Determine the [X, Y] coordinate at the center of the cell enclosing the given text.  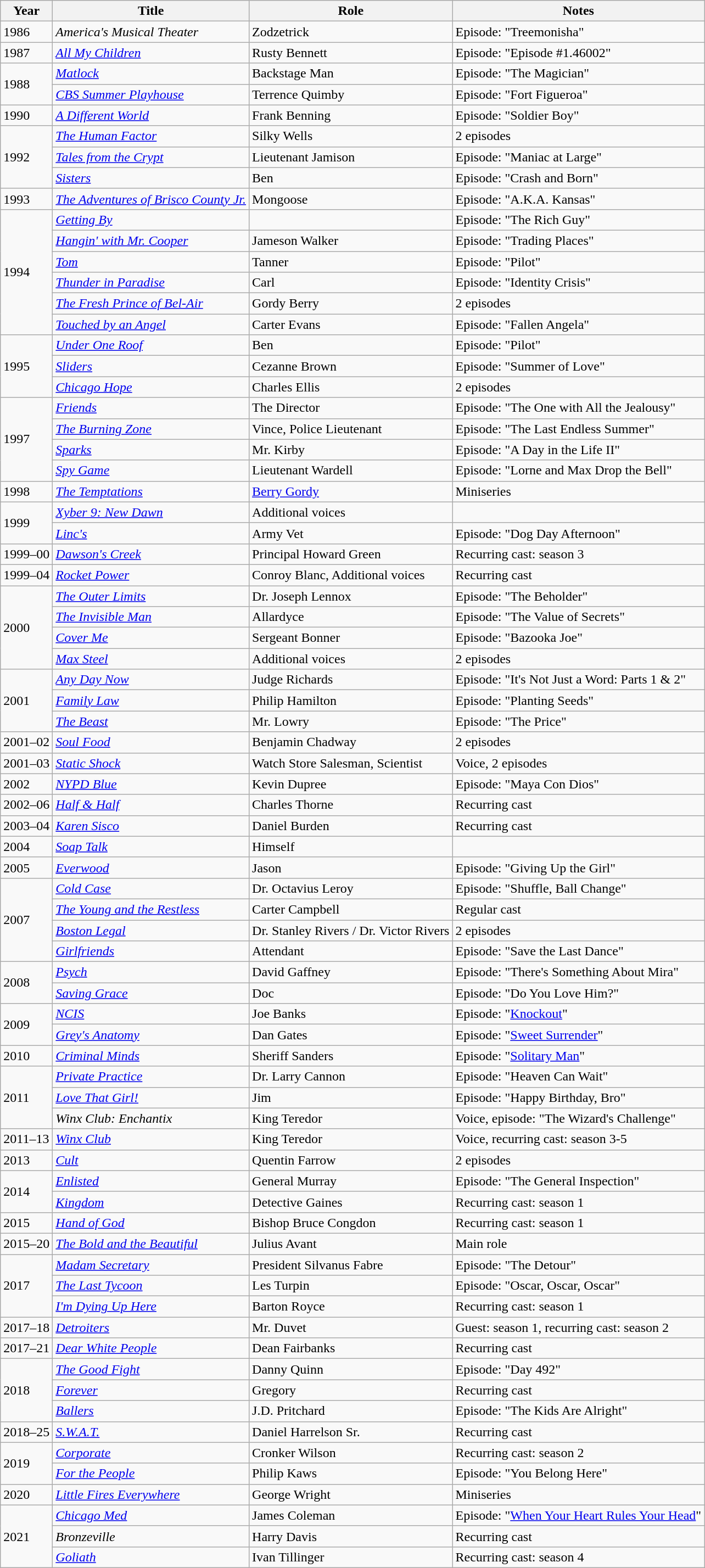
Lieutenant Jamison [351, 157]
Episode: "Fort Figueroa" [579, 94]
Episode: "The Price" [579, 721]
Role [351, 11]
Mongoose [351, 199]
2014 [26, 1191]
1992 [26, 157]
General Murray [351, 1181]
CBS Summer Playhouse [151, 94]
1987 [26, 53]
2003–04 [26, 826]
Episode: "Heaven Can Wait" [579, 1077]
Sliders [151, 366]
Episode: "There's Something About Mira" [579, 972]
Charles Ellis [351, 387]
Detroiters [151, 1328]
Any Day Now [151, 680]
Rusty Bennett [351, 53]
Spy Game [151, 471]
Tanner [351, 262]
Frank Benning [351, 115]
Psych [151, 972]
The Young and the Restless [151, 909]
Army Vet [351, 533]
Principal Howard Green [351, 554]
Episode: "Dog Day Afternoon" [579, 533]
Enlisted [151, 1181]
Boston Legal [151, 931]
Corporate [151, 1453]
Episode: "Oscar, Oscar, Oscar" [579, 1286]
Voice, 2 episodes [579, 763]
Mr. Kirby [351, 450]
2015 [26, 1223]
2021 [26, 1536]
Linc's [151, 533]
2015–20 [26, 1244]
Cezanne Brown [351, 366]
2007 [26, 920]
Philip Kaws [351, 1474]
Episode: "A Day in the Life II" [579, 450]
Episode: "Maniac at Large" [579, 157]
For the People [151, 1474]
Half & Half [151, 805]
President Silvanus Fabre [351, 1264]
Episode: "Solitary Man" [579, 1056]
Lieutenant Wardell [351, 471]
Episode: "Treemonisha" [579, 32]
Zodzetrick [351, 32]
Episode: "Episode #1.46002" [579, 53]
Cult [151, 1160]
Quentin Farrow [351, 1160]
S.W.A.T. [151, 1432]
Barton Royce [351, 1307]
The Burning Zone [151, 429]
Dean Fairbanks [351, 1348]
Notes [579, 11]
Recurring cast: season 3 [579, 554]
Watch Store Salesman, Scientist [351, 763]
The Good Fight [151, 1369]
Jameson Walker [351, 240]
Main role [579, 1244]
Episode: "It's Not Just a Word: Parts 1 & 2" [579, 680]
Episode: "The Beholder" [579, 596]
2000 [26, 627]
Episode: "Soldier Boy" [579, 115]
Everwood [151, 867]
Doc [351, 993]
Soul Food [151, 742]
Ivan Tillinger [351, 1557]
Episode: "The Magician" [579, 74]
The Last Tycoon [151, 1286]
Voice, recurring cast: season 3-5 [579, 1139]
Benjamin Chadway [351, 742]
Episode: "Day 492" [579, 1369]
2019 [26, 1463]
Thunder in Paradise [151, 283]
Charles Thorne [351, 805]
2004 [26, 847]
NCIS [151, 1014]
Cover Me [151, 638]
Regular cast [579, 909]
1990 [26, 115]
Sparks [151, 450]
The Temptations [151, 491]
NYPD Blue [151, 784]
2017 [26, 1285]
All My Children [151, 53]
Terrence Quimby [351, 94]
George Wright [351, 1494]
Rocket Power [151, 575]
Guest: season 1, recurring cast: season 2 [579, 1328]
1993 [26, 199]
Touched by an Angel [151, 324]
Episode: "Summer of Love" [579, 366]
2010 [26, 1056]
2013 [26, 1160]
Madam Secretary [151, 1264]
Episode: "Bazooka Joe" [579, 638]
Philip Hamilton [351, 701]
Kevin Dupree [351, 784]
Year [26, 11]
Dr. Stanley Rivers / Dr. Victor Rivers [351, 931]
2018 [26, 1390]
The Outer Limits [151, 596]
Love That Girl! [151, 1097]
Episode: "Fallen Angela" [579, 324]
Goliath [151, 1557]
Daniel Harrelson Sr. [351, 1432]
Episode: "You Belong Here" [579, 1474]
Les Turpin [351, 1286]
2002–06 [26, 805]
Mr. Duvet [351, 1328]
Cold Case [151, 888]
Karen Sisco [151, 826]
1994 [26, 272]
Little Fires Everywhere [151, 1494]
1999–04 [26, 575]
Chicago Hope [151, 387]
America's Musical Theater [151, 32]
Episode: "When Your Heart Rules Your Head" [579, 1515]
The Bold and the Beautiful [151, 1244]
Dan Gates [351, 1035]
2020 [26, 1494]
Gregory [351, 1390]
I'm Dying Up Here [151, 1307]
1988 [26, 84]
2011–13 [26, 1139]
Judge Richards [351, 680]
Episode: "Maya Con Dios" [579, 784]
The Invisible Man [151, 617]
Allardyce [351, 617]
Jim [351, 1097]
Chicago Med [151, 1515]
Silky Wells [351, 136]
Episode: "The Value of Secrets" [579, 617]
Carl [351, 283]
Episode: "The General Inspection" [579, 1181]
Himself [351, 847]
Harry Davis [351, 1536]
1986 [26, 32]
Danny Quinn [351, 1369]
Winx Club: Enchantix [151, 1118]
Episode: "Planting Seeds" [579, 701]
Sisters [151, 178]
Episode: "Lorne and Max Drop the Bell" [579, 471]
Family Law [151, 701]
David Gaffney [351, 972]
Episode: "The Detour" [579, 1264]
Recurring cast: season 2 [579, 1453]
1999 [26, 523]
Static Shock [151, 763]
2008 [26, 983]
Episode: "The Last Endless Summer" [579, 429]
Cronker Wilson [351, 1453]
A Different World [151, 115]
Episode: "Shuffle, Ball Change" [579, 888]
Episode: "The Kids Are Alright" [579, 1411]
Kingdom [151, 1202]
Sheriff Sanders [351, 1056]
Daniel Burden [351, 826]
Episode: "Save the Last Dance" [579, 951]
Mr. Lowry [351, 721]
2018–25 [26, 1432]
Criminal Minds [151, 1056]
Winx Club [151, 1139]
Bishop Bruce Congdon [351, 1223]
2001–03 [26, 763]
Xyber 9: New Dawn [151, 512]
Episode: "The Rich Guy" [579, 220]
Berry Gordy [351, 491]
2001 [26, 701]
2011 [26, 1097]
Carter Evans [351, 324]
The Human Factor [151, 136]
2017–21 [26, 1348]
1995 [26, 366]
Dr. Octavius Leroy [351, 888]
Gordy Berry [351, 304]
James Coleman [351, 1515]
Saving Grace [151, 993]
J.D. Pritchard [351, 1411]
Tom [151, 262]
Episode: "Identity Crisis" [579, 283]
1998 [26, 491]
1997 [26, 439]
Soap Talk [151, 847]
1999–00 [26, 554]
Forever [151, 1390]
Dawson's Creek [151, 554]
Episode: "A.K.A. Kansas" [579, 199]
Episode: "Crash and Born" [579, 178]
2005 [26, 867]
Under One Roof [151, 345]
Friends [151, 408]
Carter Campbell [351, 909]
Voice, episode: "The Wizard's Challenge" [579, 1118]
The Beast [151, 721]
Sergeant Bonner [351, 638]
Joe Banks [351, 1014]
Attendant [351, 951]
Vince, Police Lieutenant [351, 429]
Episode: "Knockout" [579, 1014]
Girlfriends [151, 951]
Matlock [151, 74]
Private Practice [151, 1077]
Episode: "The One with All the Jealousy" [579, 408]
Ballers [151, 1411]
Julius Avant [351, 1244]
2002 [26, 784]
2017–18 [26, 1328]
Grey's Anatomy [151, 1035]
Bronzeville [151, 1536]
The Fresh Prince of Bel-Air [151, 304]
The Director [351, 408]
2001–02 [26, 742]
2009 [26, 1024]
Tales from the Crypt [151, 157]
Hand of God [151, 1223]
Max Steel [151, 659]
Title [151, 11]
Episode: "Giving Up the Girl" [579, 867]
Dear White People [151, 1348]
Detective Gaines [351, 1202]
The Adventures of Brisco County Jr. [151, 199]
Episode: "Do You Love Him?" [579, 993]
Episode: "Happy Birthday, Bro" [579, 1097]
Backstage Man [351, 74]
Dr. Joseph Lennox [351, 596]
Dr. Larry Cannon [351, 1077]
Episode: "Trading Places" [579, 240]
Getting By [151, 220]
Hangin' with Mr. Cooper [151, 240]
Jason [351, 867]
Recurring cast: season 4 [579, 1557]
Conroy Blanc, Additional voices [351, 575]
Episode: "Sweet Surrender" [579, 1035]
